Provide the (X, Y) coordinate of the cell's center where the given text is located.  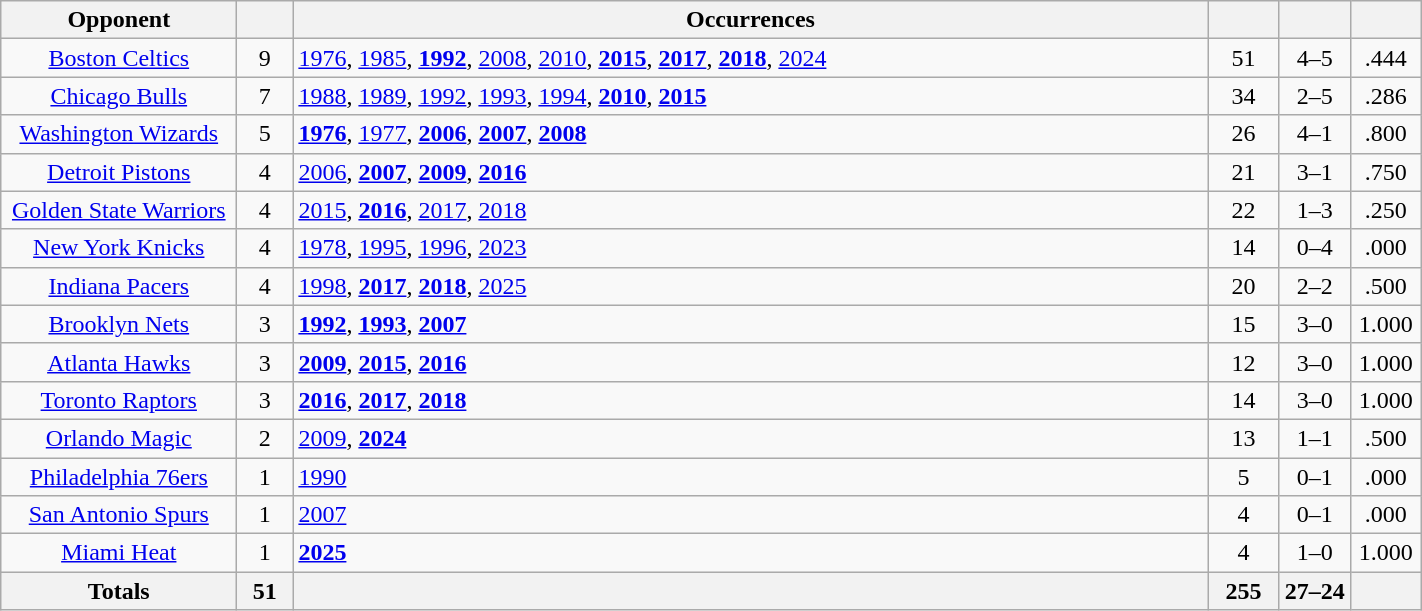
27–24 (1314, 591)
2009, 2015, 2016 (750, 362)
1976, 1985, 1992, 2008, 2010, 2015, 2017, 2018, 2024 (750, 58)
Washington Wizards (119, 134)
1–0 (1314, 553)
1–1 (1314, 438)
7 (265, 96)
Miami Heat (119, 553)
1998, 2017, 2018, 2025 (750, 286)
4–5 (1314, 58)
Occurrences (750, 20)
.800 (1386, 134)
San Antonio Spurs (119, 515)
Boston Celtics (119, 58)
2009, 2024 (750, 438)
Totals (119, 591)
21 (1244, 172)
Atlanta Hawks (119, 362)
3–1 (1314, 172)
34 (1244, 96)
Detroit Pistons (119, 172)
12 (1244, 362)
Philadelphia 76ers (119, 477)
15 (1244, 324)
2–2 (1314, 286)
2025 (750, 553)
Orlando Magic (119, 438)
1976, 1977, 2006, 2007, 2008 (750, 134)
26 (1244, 134)
.444 (1386, 58)
.250 (1386, 210)
1992, 1993, 2007 (750, 324)
Opponent (119, 20)
New York Knicks (119, 248)
2015, 2016, 2017, 2018 (750, 210)
1988, 1989, 1992, 1993, 1994, 2010, 2015 (750, 96)
1–3 (1314, 210)
2007 (750, 515)
Chicago Bulls (119, 96)
0–4 (1314, 248)
1990 (750, 477)
Brooklyn Nets (119, 324)
9 (265, 58)
Golden State Warriors (119, 210)
1978, 1995, 1996, 2023 (750, 248)
20 (1244, 286)
Indiana Pacers (119, 286)
.286 (1386, 96)
.750 (1386, 172)
4–1 (1314, 134)
2 (265, 438)
2–5 (1314, 96)
255 (1244, 591)
13 (1244, 438)
2006, 2007, 2009, 2016 (750, 172)
22 (1244, 210)
2016, 2017, 2018 (750, 400)
Toronto Raptors (119, 400)
